Determine the (X, Y) coordinate at the center of the cell enclosing the given text.  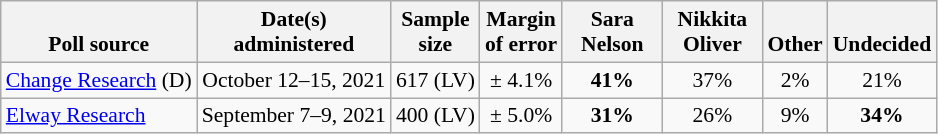
September 7–9, 2021 (294, 116)
41% (612, 80)
NikkitaOliver (712, 32)
Samplesize (436, 32)
Undecided (882, 32)
October 12–15, 2021 (294, 80)
Elway Research (99, 116)
21% (882, 80)
SaraNelson (612, 32)
37% (712, 80)
9% (794, 116)
Poll source (99, 32)
Change Research (D) (99, 80)
Date(s)administered (294, 32)
Marginof error (521, 32)
34% (882, 116)
31% (612, 116)
617 (LV) (436, 80)
± 4.1% (521, 80)
400 (LV) (436, 116)
± 5.0% (521, 116)
2% (794, 80)
26% (712, 116)
Other (794, 32)
